From the cell containing the given text, extract its center point as [x, y] coordinate. 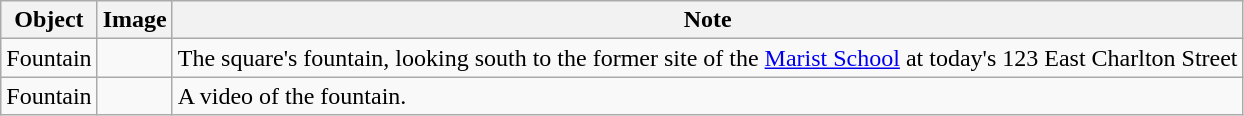
A video of the fountain. [708, 96]
The square's fountain, looking south to the former site of the Marist School at today's 123 East Charlton Street [708, 58]
Object [49, 20]
Image [134, 20]
Note [708, 20]
